Locate the cell with the specified text and output its (X, Y) center coordinate. 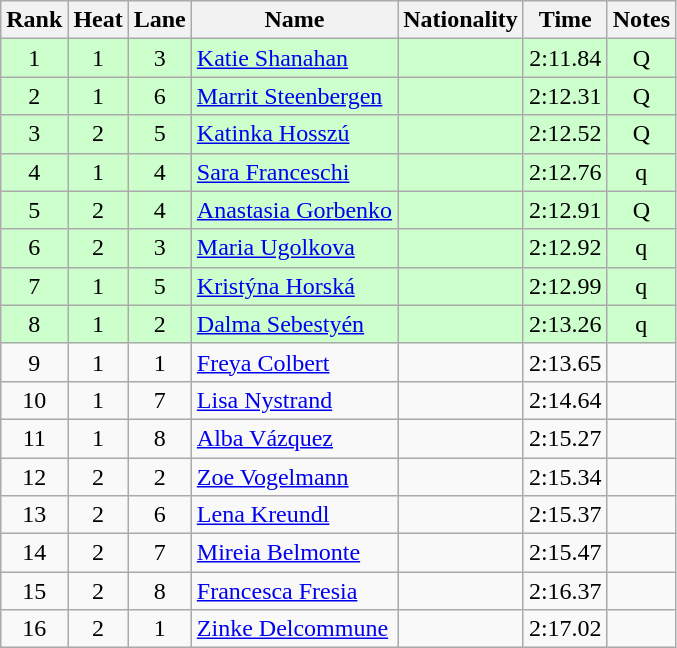
Name (294, 20)
12 (34, 477)
Zoe Vogelmann (294, 477)
Notes (641, 20)
Kristýna Horská (294, 286)
2:13.65 (565, 362)
2:15.37 (565, 515)
Rank (34, 20)
Francesca Fresia (294, 591)
Sara Franceschi (294, 172)
2:15.27 (565, 438)
10 (34, 400)
2:12.52 (565, 134)
Zinke Delcommune (294, 629)
Mireia Belmonte (294, 553)
2:13.26 (565, 324)
13 (34, 515)
2:12.92 (565, 248)
Time (565, 20)
11 (34, 438)
Katie Shanahan (294, 58)
2:11.84 (565, 58)
15 (34, 591)
Anastasia Gorbenko (294, 210)
2:12.99 (565, 286)
2:16.37 (565, 591)
Lena Kreundl (294, 515)
2:17.02 (565, 629)
16 (34, 629)
14 (34, 553)
2:12.91 (565, 210)
Marrit Steenbergen (294, 96)
2:12.76 (565, 172)
Maria Ugolkova (294, 248)
Lisa Nystrand (294, 400)
Freya Colbert (294, 362)
2:12.31 (565, 96)
Dalma Sebestyén (294, 324)
Lane (160, 20)
9 (34, 362)
2:15.34 (565, 477)
Nationality (461, 20)
2:15.47 (565, 553)
Katinka Hosszú (294, 134)
2:14.64 (565, 400)
Heat (98, 20)
Alba Vázquez (294, 438)
